Provide the (X, Y) coordinate of the cell's center where the given text is located.  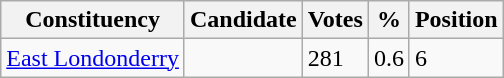
0.6 (388, 58)
Constituency (93, 20)
Position (456, 20)
Votes (335, 20)
Candidate (243, 20)
6 (456, 58)
% (388, 20)
East Londonderry (93, 58)
281 (335, 58)
